From the cell containing the given text, extract its center point as (x, y) coordinate. 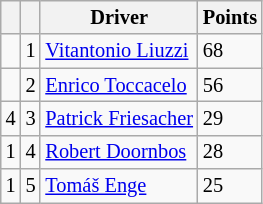
5 (31, 186)
25 (230, 186)
3 (31, 118)
Robert Doornbos (118, 152)
28 (230, 152)
Vitantonio Liuzzi (118, 51)
2 (31, 85)
68 (230, 51)
56 (230, 85)
Enrico Toccacelo (118, 85)
Points (230, 17)
Patrick Friesacher (118, 118)
Driver (118, 17)
29 (230, 118)
Tomáš Enge (118, 186)
